Detect which cell encompasses the target text, then output its [x, y] center coordinate. 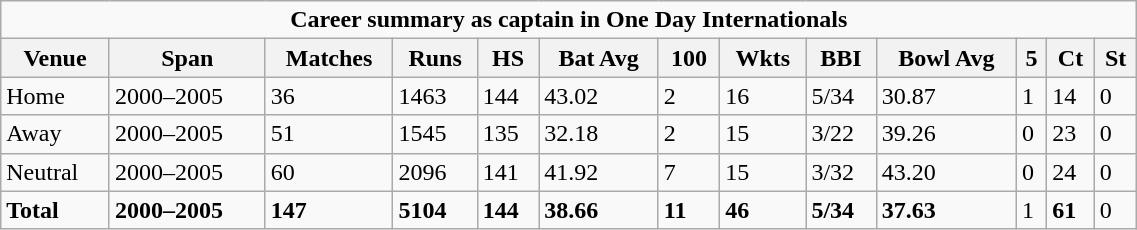
24 [1071, 172]
61 [1071, 210]
Wkts [763, 58]
Span [187, 58]
46 [763, 210]
BBI [841, 58]
141 [508, 172]
41.92 [598, 172]
1545 [435, 134]
43.02 [598, 96]
Venue [56, 58]
32.18 [598, 134]
23 [1071, 134]
30.87 [946, 96]
5 [1032, 58]
2096 [435, 172]
36 [329, 96]
51 [329, 134]
37.63 [946, 210]
HS [508, 58]
Total [56, 210]
Bowl Avg [946, 58]
43.20 [946, 172]
39.26 [946, 134]
Away [56, 134]
5104 [435, 210]
Career summary as captain in One Day Internationals [569, 20]
Bat Avg [598, 58]
14 [1071, 96]
Ct [1071, 58]
16 [763, 96]
3/32 [841, 172]
135 [508, 134]
Matches [329, 58]
7 [689, 172]
11 [689, 210]
60 [329, 172]
3/22 [841, 134]
Neutral [56, 172]
Home [56, 96]
St [1116, 58]
38.66 [598, 210]
Runs [435, 58]
1463 [435, 96]
147 [329, 210]
100 [689, 58]
